Determine the [X, Y] coordinate at the center of the cell enclosing the given text.  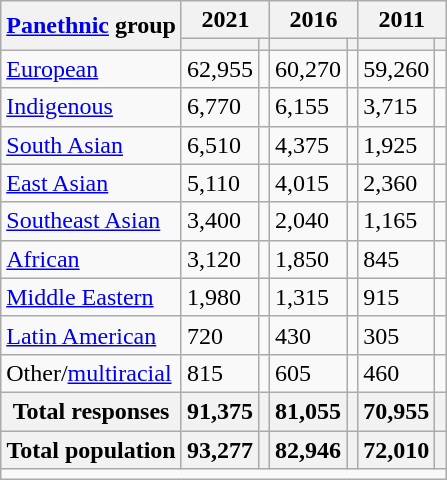
93,277 [220, 449]
6,770 [220, 107]
South Asian [92, 145]
59,260 [396, 69]
Total responses [92, 411]
African [92, 259]
62,955 [220, 69]
European [92, 69]
1,925 [396, 145]
845 [396, 259]
2,360 [396, 183]
East Asian [92, 183]
Southeast Asian [92, 221]
430 [308, 335]
70,955 [396, 411]
Middle Eastern [92, 297]
305 [396, 335]
81,055 [308, 411]
5,110 [220, 183]
Latin American [92, 335]
4,375 [308, 145]
1,850 [308, 259]
2021 [225, 20]
460 [396, 373]
4,015 [308, 183]
82,946 [308, 449]
91,375 [220, 411]
720 [220, 335]
Indigenous [92, 107]
1,165 [396, 221]
6,155 [308, 107]
72,010 [396, 449]
2011 [402, 20]
Total population [92, 449]
915 [396, 297]
Other/multiracial [92, 373]
2016 [314, 20]
1,315 [308, 297]
3,120 [220, 259]
1,980 [220, 297]
2,040 [308, 221]
6,510 [220, 145]
815 [220, 373]
Panethnic group [92, 26]
60,270 [308, 69]
3,400 [220, 221]
3,715 [396, 107]
605 [308, 373]
